Identify which cell holds the provided text, then report its (x, y) central coordinate. 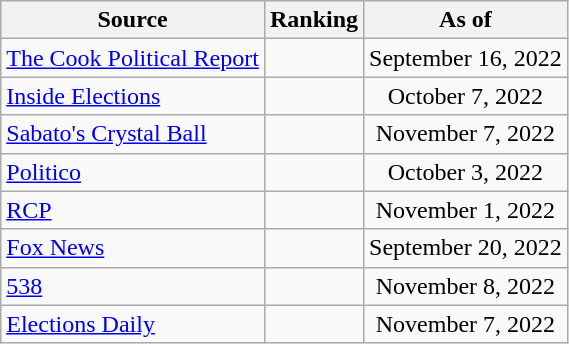
Politico (133, 172)
September 20, 2022 (466, 248)
Fox News (133, 248)
Sabato's Crystal Ball (133, 134)
RCP (133, 210)
October 7, 2022 (466, 96)
November 8, 2022 (466, 286)
Inside Elections (133, 96)
October 3, 2022 (466, 172)
Source (133, 20)
The Cook Political Report (133, 58)
Ranking (314, 20)
As of (466, 20)
November 1, 2022 (466, 210)
September 16, 2022 (466, 58)
Elections Daily (133, 324)
538 (133, 286)
